Extract the (X, Y) coordinate from the center of the cell holding the provided text.  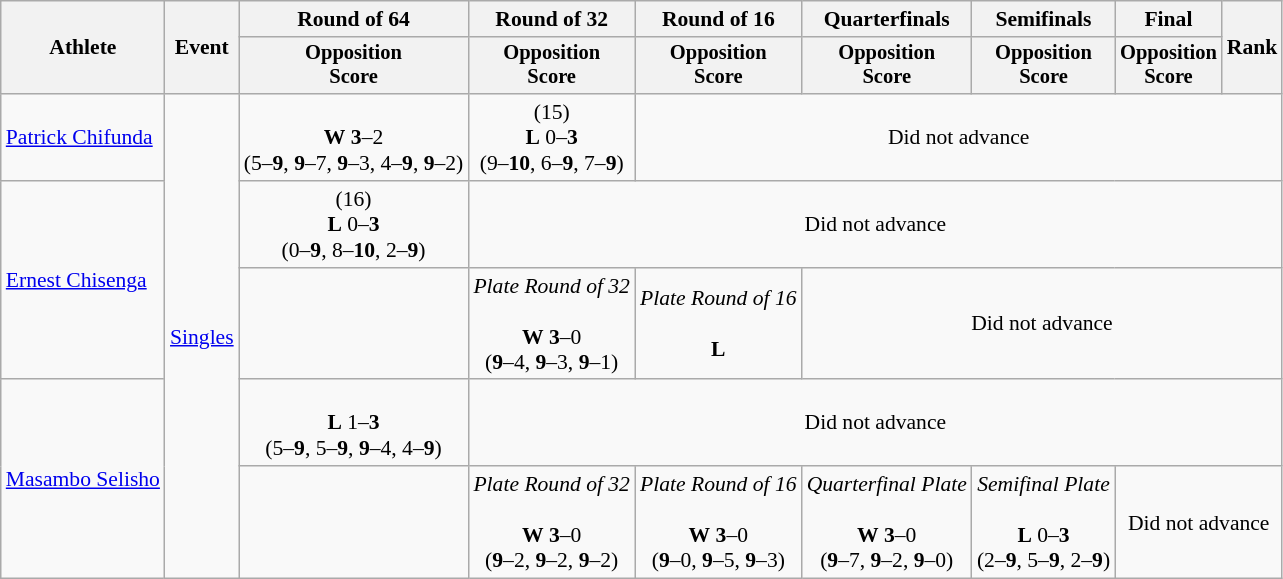
Plate Round of 16L (718, 324)
Event (202, 48)
Masambo Selisho (83, 480)
Plate Round of 32W 3–0(9–4, 9–3, 9–1) (552, 324)
Athlete (83, 48)
Singles (202, 336)
Ernest Chisenga (83, 280)
Final (1168, 19)
Patrick Chifunda (83, 138)
Plate Round of 32W 3–0(9–2, 9–2, 9–2) (552, 522)
(15)L 0–3(9–10, 6–9, 7–9) (552, 138)
Semifinals (1044, 19)
W 3–2(5–9, 9–7, 9–3, 4–9, 9–2) (354, 138)
Round of 64 (354, 19)
Quarterfinals (887, 19)
Plate Round of 16W 3–0(9–0, 9–5, 9–3) (718, 522)
L 1–3(5–9, 5–9, 9–4, 4–9) (354, 424)
(16)L 0–3(0–9, 8–10, 2–9) (354, 224)
Round of 32 (552, 19)
Semifinal PlateL 0–3(2–9, 5–9, 2–9) (1044, 522)
Rank (1252, 48)
Quarterfinal PlateW 3–0(9–7, 9–2, 9–0) (887, 522)
Round of 16 (718, 19)
